From the cell containing the given text, extract its center point as (X, Y) coordinate. 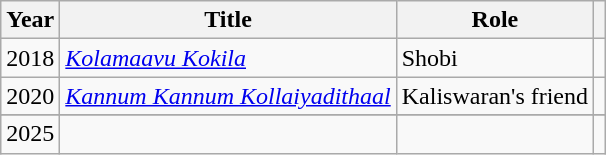
Role (494, 20)
Kannum Kannum Kollaiyadithaal (228, 96)
2025 (30, 134)
2020 (30, 96)
Title (228, 20)
Kolamaavu Kokila (228, 58)
2018 (30, 58)
Shobi (494, 58)
Kaliswaran's friend (494, 96)
Year (30, 20)
